For the text-containing cell, return its midpoint in (X, Y) coordinate format. 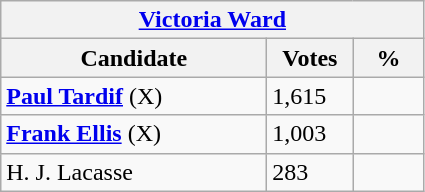
H. J. Lacasse (134, 172)
1,615 (310, 96)
Candidate (134, 58)
% (388, 58)
Victoria Ward (212, 20)
283 (310, 172)
Votes (310, 58)
1,003 (310, 134)
Paul Tardif (X) (134, 96)
Frank Ellis (X) (134, 134)
